Find where the given text appears and provide that cell's center as [X, Y] coordinate. 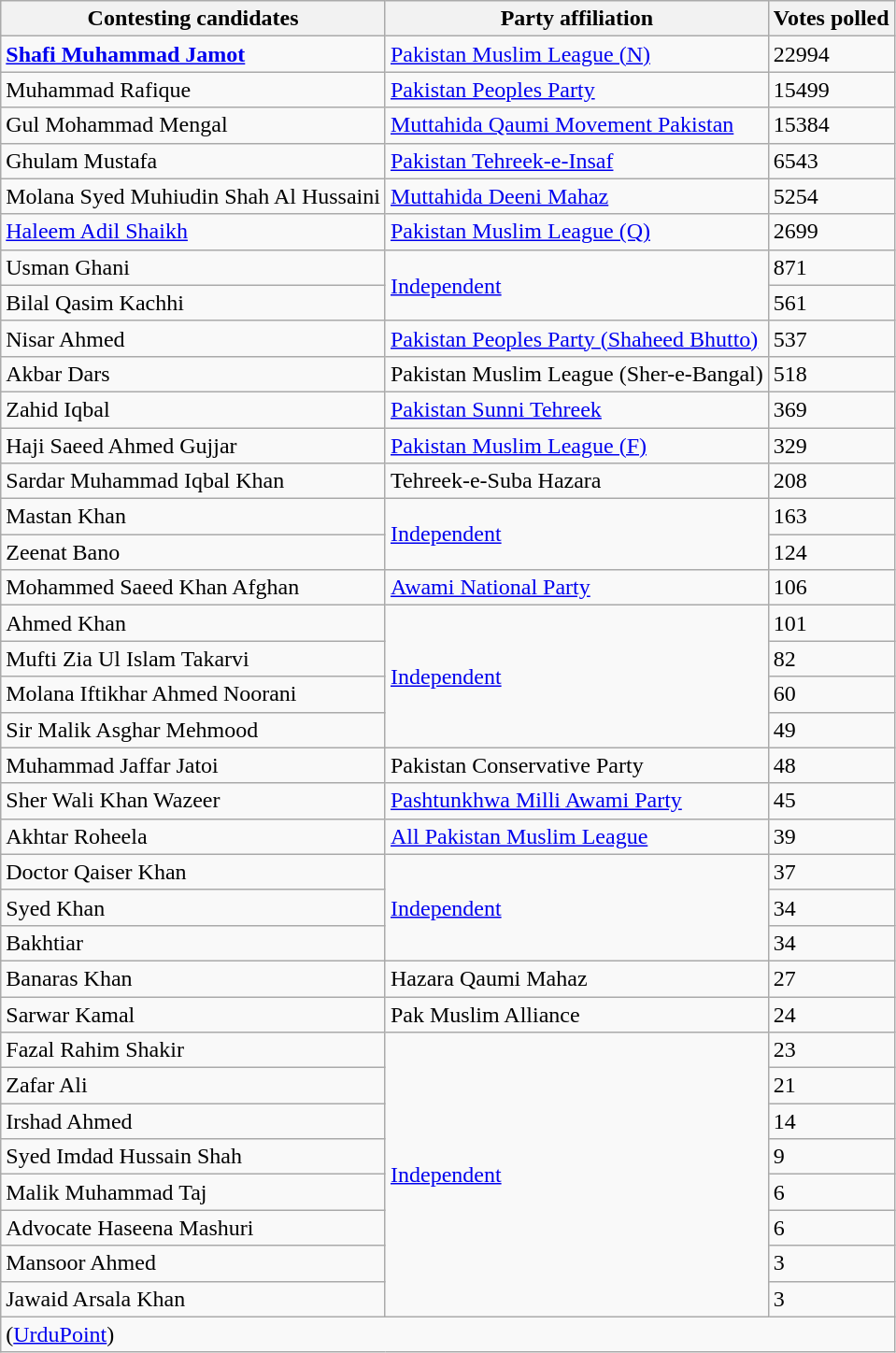
5254 [832, 196]
Zafar Ali [193, 1086]
All Pakistan Muslim League [576, 836]
871 [832, 267]
Pakistan Tehreek-e-Insaf [576, 161]
Zeenat Bano [193, 552]
Muhammad Jaffar Jatoi [193, 765]
6543 [832, 161]
Bilal Qasim Kachhi [193, 303]
Usman Ghani [193, 267]
22994 [832, 54]
Muttahida Deeni Mahaz [576, 196]
518 [832, 374]
Jawaid Arsala Khan [193, 1299]
82 [832, 659]
Pakistan Peoples Party (Shaheed Bhutto) [576, 338]
Mufti Zia Ul Islam Takarvi [193, 659]
Syed Imdad Hussain Shah [193, 1157]
Votes polled [832, 19]
49 [832, 730]
Nisar Ahmed [193, 338]
Muhammad Rafique [193, 90]
21 [832, 1086]
Party affiliation [576, 19]
2699 [832, 232]
Bakhtiar [193, 943]
Akbar Dars [193, 374]
9 [832, 1157]
24 [832, 1014]
Muttahida Qaumi Movement Pakistan [576, 125]
Tehreek-e-Suba Hazara [576, 481]
Shafi Muhammad Jamot [193, 54]
Fazal Rahim Shakir [193, 1050]
369 [832, 409]
Banaras Khan [193, 978]
163 [832, 517]
Ghulam Mustafa [193, 161]
15384 [832, 125]
27 [832, 978]
Advocate Haseena Mashuri [193, 1228]
Pak Muslim Alliance [576, 1014]
Sarwar Kamal [193, 1014]
48 [832, 765]
Molana Syed Muhiudin Shah Al Hussaini [193, 196]
Mohammed Saeed Khan Afghan [193, 588]
Gul Mohammad Mengal [193, 125]
106 [832, 588]
Pakistan Sunni Tehreek [576, 409]
Hazara Qaumi Mahaz [576, 978]
39 [832, 836]
Malik Muhammad Taj [193, 1192]
Pakistan Muslim League (Q) [576, 232]
Ahmed Khan [193, 623]
Pakistan Muslim League (N) [576, 54]
101 [832, 623]
Haji Saeed Ahmed Gujjar [193, 446]
Contesting candidates [193, 19]
Awami National Party [576, 588]
Pashtunkhwa Milli Awami Party [576, 801]
Syed Khan [193, 907]
60 [832, 694]
537 [832, 338]
23 [832, 1050]
208 [832, 481]
Sher Wali Khan Wazeer [193, 801]
Sir Malik Asghar Mehmood [193, 730]
561 [832, 303]
Pakistan Peoples Party [576, 90]
Molana Iftikhar Ahmed Noorani [193, 694]
45 [832, 801]
Sardar Muhammad Iqbal Khan [193, 481]
Doctor Qaiser Khan [193, 872]
Irshad Ahmed [193, 1121]
(UrduPoint) [448, 1334]
Mansoor Ahmed [193, 1263]
Mastan Khan [193, 517]
14 [832, 1121]
15499 [832, 90]
Pakistan Muslim League (F) [576, 446]
Zahid Iqbal [193, 409]
Akhtar Roheela [193, 836]
Haleem Adil Shaikh [193, 232]
329 [832, 446]
37 [832, 872]
Pakistan Conservative Party [576, 765]
124 [832, 552]
Pakistan Muslim League (Sher-e-Bangal) [576, 374]
